Provide the [X, Y] coordinate of the cell's center where the given text is located.  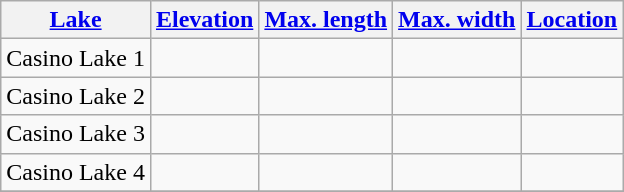
Casino Lake 1 [76, 58]
Max. width [457, 20]
Casino Lake 2 [76, 96]
Location [572, 20]
Max. length [326, 20]
Lake [76, 20]
Casino Lake 4 [76, 172]
Casino Lake 3 [76, 134]
Elevation [204, 20]
